Output the [X, Y] coordinate of the center of the cell containing the given text.  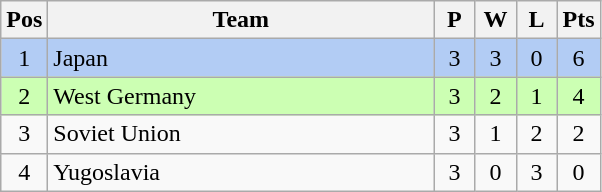
Japan [241, 58]
W [496, 20]
Pts [578, 20]
Pos [24, 20]
P [454, 20]
L [536, 20]
Soviet Union [241, 134]
6 [578, 58]
West Germany [241, 96]
Yugoslavia [241, 172]
Team [241, 20]
